Provide the [X, Y] coordinate of the cell's center where the given text is located.  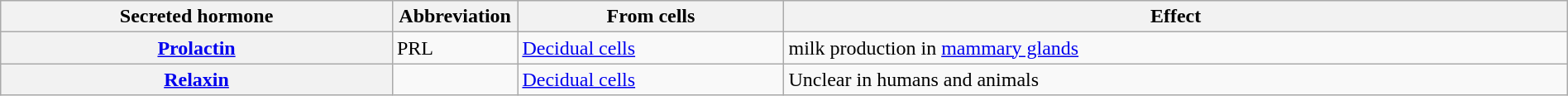
milk production in mammary glands [1176, 48]
Unclear in humans and animals [1176, 79]
Effect [1176, 17]
From cells [651, 17]
Prolactin [197, 48]
Secreted hormone [197, 17]
Abbreviation [455, 17]
PRL [455, 48]
Relaxin [197, 79]
